Locate the cell with the specified text and output its [X, Y] center coordinate. 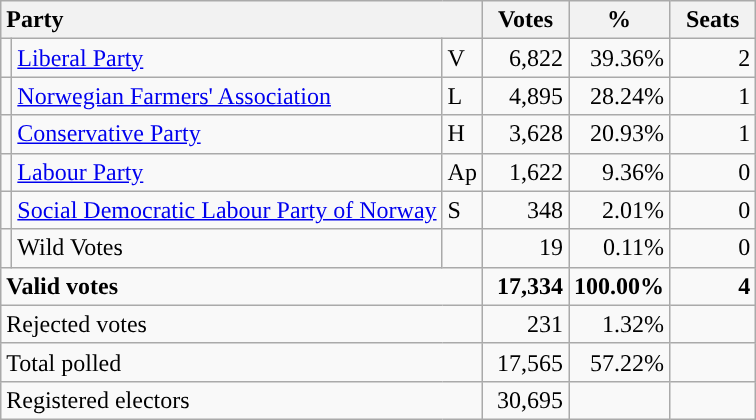
17,334 [525, 286]
Registered electors [242, 400]
30,695 [525, 400]
9.36% [620, 172]
20.93% [620, 134]
V [462, 58]
100.00% [620, 286]
H [462, 134]
1.32% [620, 324]
Party [242, 20]
Social Democratic Labour Party of Norway [227, 210]
Valid votes [242, 286]
28.24% [620, 96]
S [462, 210]
% [620, 20]
2 [713, 58]
Rejected votes [242, 324]
Labour Party [227, 172]
Votes [525, 20]
4 [713, 286]
348 [525, 210]
Liberal Party [227, 58]
L [462, 96]
Norwegian Farmers' Association [227, 96]
0.11% [620, 248]
Conservative Party [227, 134]
Total polled [242, 362]
1,622 [525, 172]
3,628 [525, 134]
231 [525, 324]
39.36% [620, 58]
19 [525, 248]
4,895 [525, 96]
Ap [462, 172]
6,822 [525, 58]
17,565 [525, 362]
2.01% [620, 210]
57.22% [620, 362]
Seats [713, 20]
Wild Votes [227, 248]
